Pinpoint the cell where the given text exists, returning its (x, y) midpoint coordinate. 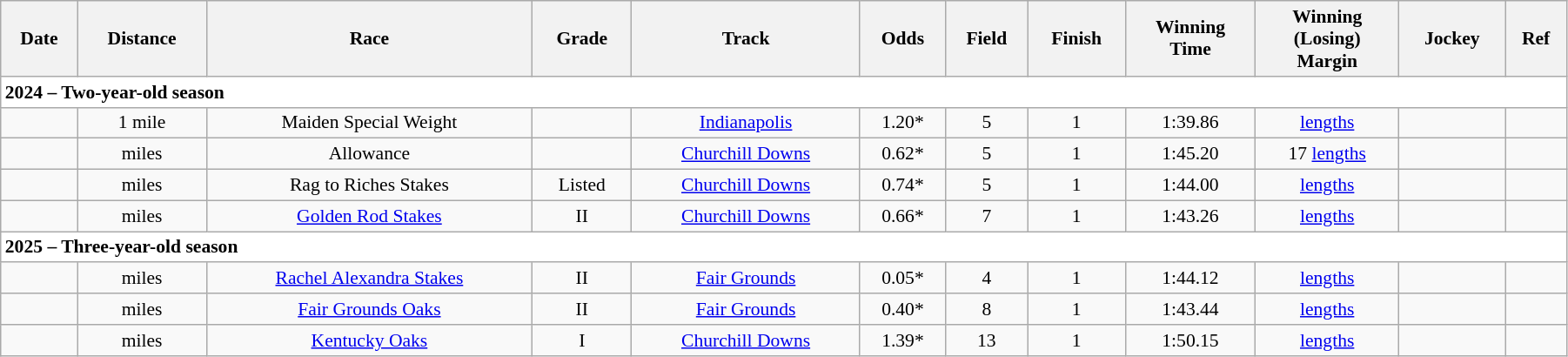
Finish (1076, 38)
1:45.20 (1190, 154)
0.74* (902, 185)
Listed (582, 185)
I (582, 340)
Winning(Losing)Margin (1328, 38)
Golden Rod Stakes (369, 216)
Ref (1537, 38)
1:39.86 (1190, 123)
1.39* (902, 340)
Fair Grounds Oaks (369, 309)
0.62* (902, 154)
7 (987, 216)
Rachel Alexandra Stakes (369, 279)
Race (369, 38)
4 (987, 279)
0.05* (902, 279)
1:43.26 (1190, 216)
2024 – Two-year-old season (784, 92)
Distance (142, 38)
2025 – Three-year-old season (784, 247)
0.40* (902, 309)
1:50.15 (1190, 340)
17 lengths (1328, 154)
8 (987, 309)
Kentucky Oaks (369, 340)
Rag to Riches Stakes (369, 185)
1 mile (142, 123)
WinningTime (1190, 38)
Jockey (1452, 38)
1:44.12 (1190, 279)
Field (987, 38)
Maiden Special Weight (369, 123)
1:44.00 (1190, 185)
Grade (582, 38)
Allowance (369, 154)
Date (39, 38)
Odds (902, 38)
1.20* (902, 123)
Indianapolis (746, 123)
Track (746, 38)
1:43.44 (1190, 309)
13 (987, 340)
0.66* (902, 216)
